Detect which cell encompasses the target text, then output its [X, Y] center coordinate. 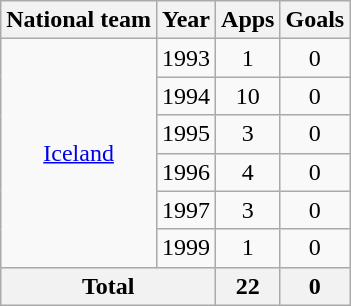
Total [108, 286]
1993 [186, 58]
1997 [186, 210]
Goals [315, 20]
Apps [248, 20]
10 [248, 96]
22 [248, 286]
Year [186, 20]
1999 [186, 248]
1994 [186, 96]
Iceland [79, 153]
1995 [186, 134]
National team [79, 20]
1996 [186, 172]
4 [248, 172]
